Provide the (X, Y) coordinate of the cell's center where the given text is located.  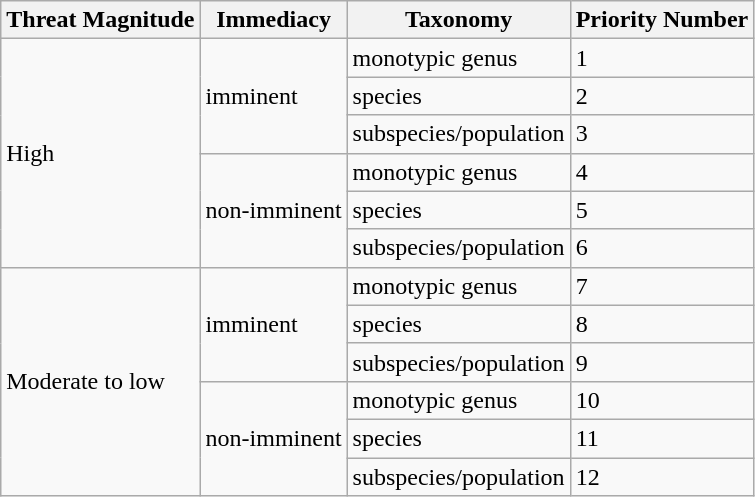
12 (662, 477)
10 (662, 400)
Immediacy (274, 20)
Taxonomy (458, 20)
4 (662, 172)
Threat Magnitude (100, 20)
2 (662, 96)
Priority Number (662, 20)
Moderate to low (100, 381)
9 (662, 362)
High (100, 153)
6 (662, 248)
11 (662, 438)
8 (662, 324)
3 (662, 134)
7 (662, 286)
5 (662, 210)
1 (662, 58)
